Scan for the cell matching the given text and deliver its [x, y] coordinate at center. 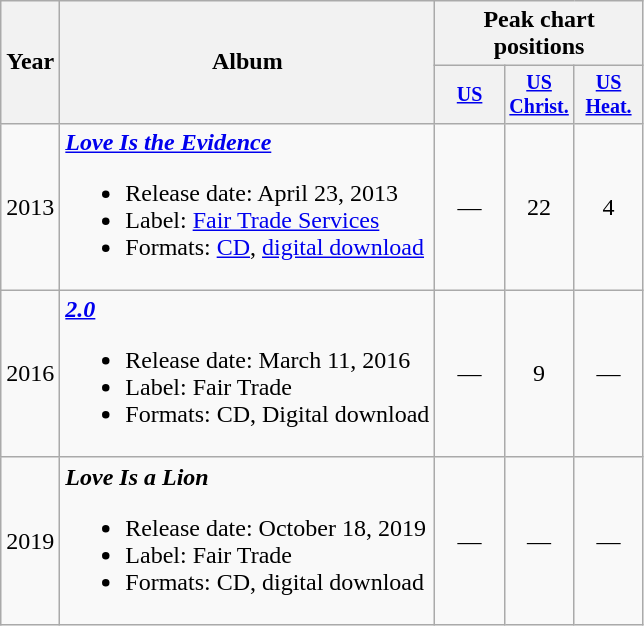
2.0Release date: March 11, 2016Label: Fair TradeFormats: CD, Digital download [248, 374]
Love Is a LionRelease date: October 18, 2019Label: Fair TradeFormats: CD, digital download [248, 540]
9 [538, 374]
Love Is the EvidenceRelease date: April 23, 2013Label: Fair Trade ServicesFormats: CD, digital download [248, 206]
Album [248, 62]
22 [538, 206]
2016 [30, 374]
USHeat. [608, 94]
US [470, 94]
4 [608, 206]
2019 [30, 540]
2013 [30, 206]
USChrist. [538, 94]
Year [30, 62]
Peak chart positions [539, 34]
